Pinpoint the cell where the given text exists, returning its [X, Y] midpoint coordinate. 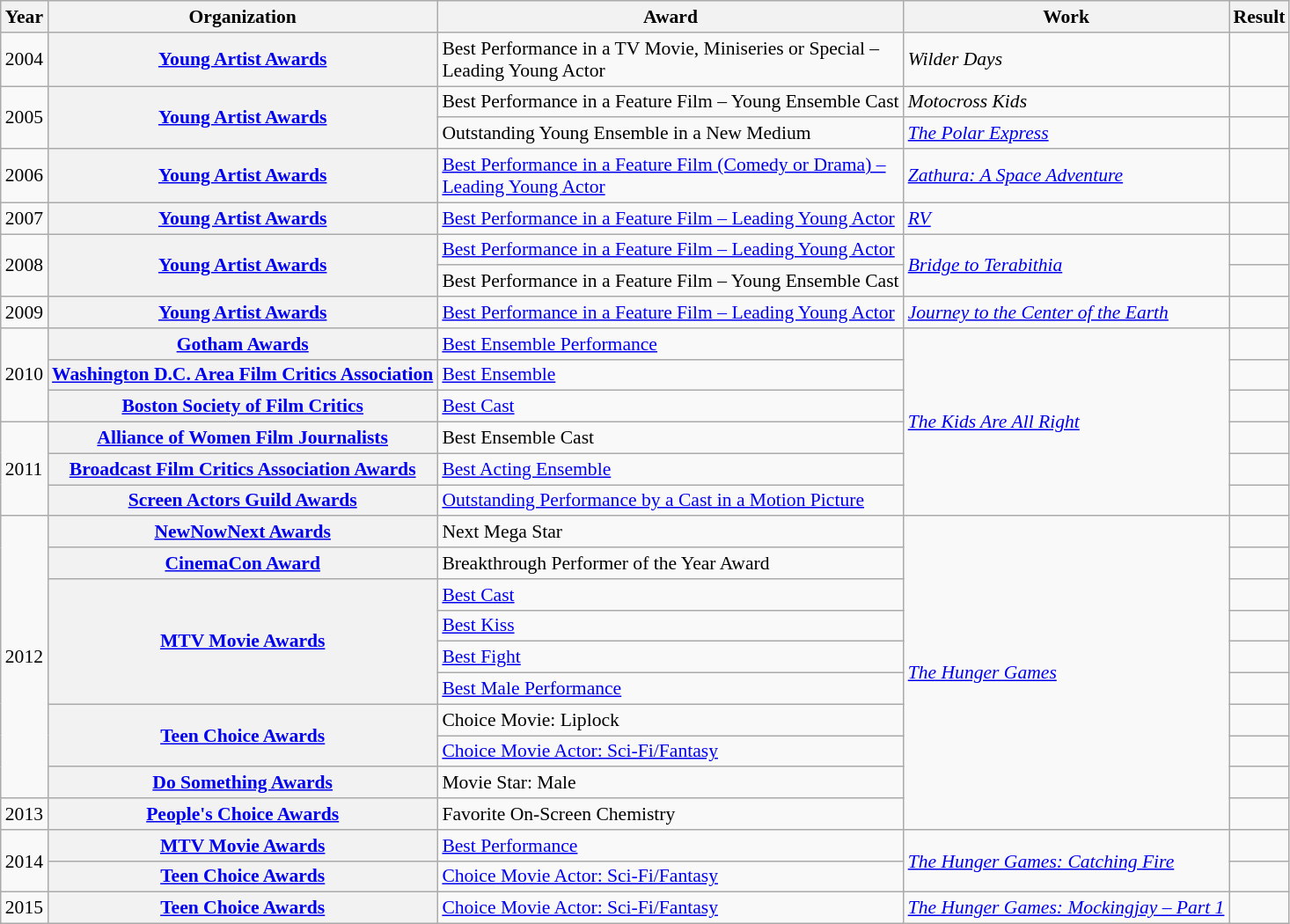
Best Ensemble Cast [671, 438]
Journey to the Center of the Earth [1066, 312]
CinemaCon Award [243, 563]
2015 [25, 908]
Wilder Days [1066, 60]
Award [671, 17]
Do Something Awards [243, 783]
People's Choice Awards [243, 814]
Organization [243, 17]
Broadcast Film Critics Association Awards [243, 469]
Work [1066, 17]
The Kids Are All Right [1066, 422]
Outstanding Young Ensemble in a New Medium [671, 134]
Next Mega Star [671, 532]
Best Acting Ensemble [671, 469]
2010 [25, 375]
Washington D.C. Area Film Critics Association [243, 375]
Bridge to Terabithia [1066, 266]
The Hunger Games [1066, 673]
The Hunger Games: Mockingjay – Part 1 [1066, 908]
Result [1258, 17]
2005 [25, 118]
Zathura: A Space Adventure [1066, 176]
Boston Society of Film Critics [243, 407]
2004 [25, 60]
Screen Actors Guild Awards [243, 501]
Best Kiss [671, 626]
The Hunger Games: Catching Fire [1066, 861]
Movie Star: Male [671, 783]
2009 [25, 312]
Best Male Performance [671, 689]
Year [25, 17]
2014 [25, 861]
2006 [25, 176]
Favorite On-Screen Chemistry [671, 814]
Motocross Kids [1066, 102]
Best Performance in a Feature Film (Comedy or Drama) –Leading Young Actor [671, 176]
RV [1066, 218]
Best Fight [671, 657]
2007 [25, 218]
Best Performance in a TV Movie, Miniseries or Special –Leading Young Actor [671, 60]
Breakthrough Performer of the Year Award [671, 563]
Gotham Awards [243, 344]
2013 [25, 814]
NewNowNext Awards [243, 532]
Best Ensemble [671, 375]
The Polar Express [1066, 134]
2012 [25, 658]
Outstanding Performance by a Cast in a Motion Picture [671, 501]
Choice Movie: Liplock [671, 720]
Alliance of Women Film Journalists [243, 438]
Best Performance [671, 846]
2011 [25, 470]
Best Ensemble Performance [671, 344]
2008 [25, 266]
